Return (x, y) of the center of cell containing provided text 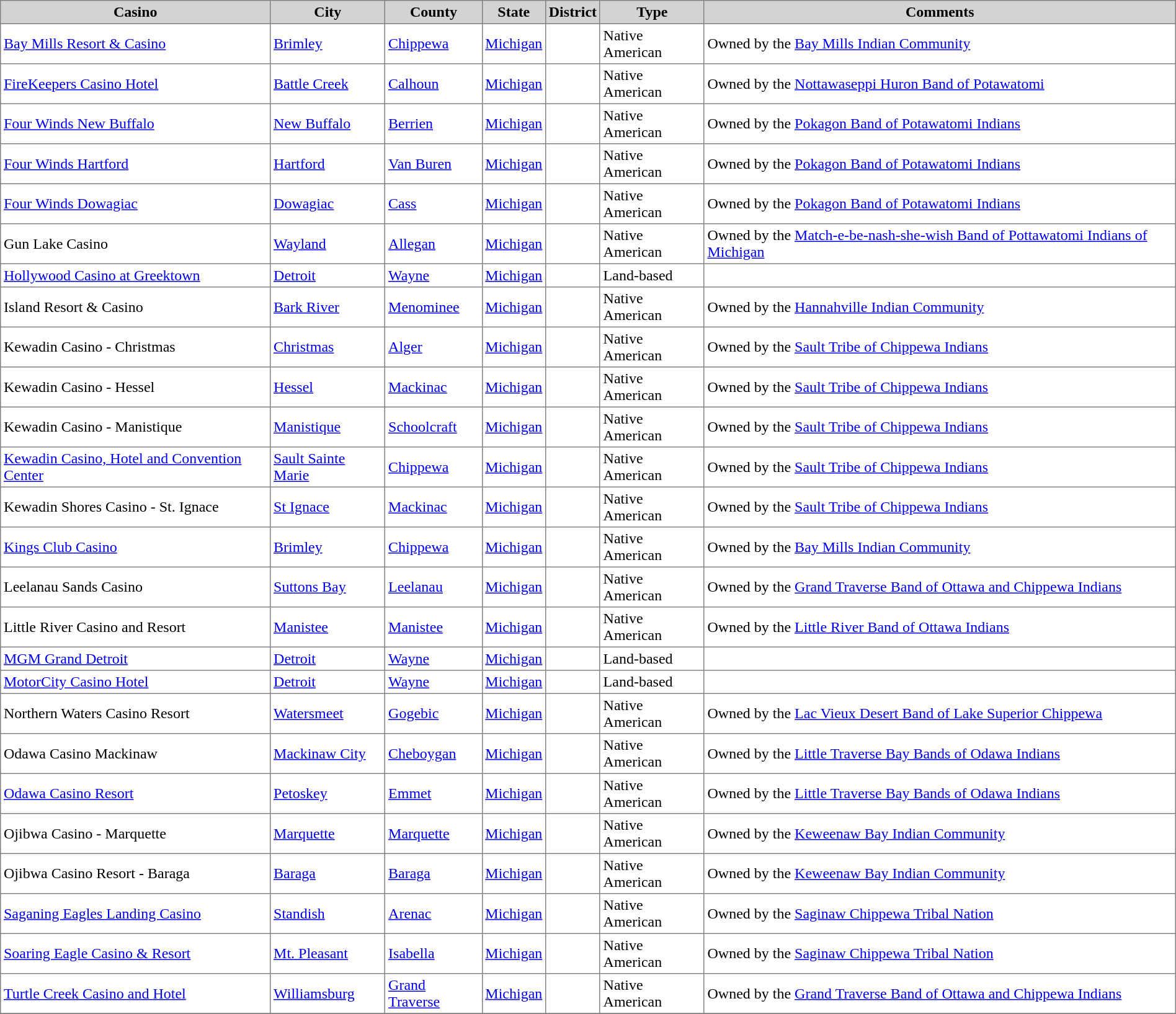
St Ignace (327, 507)
Cheboygan (434, 754)
Four Winds Hartford (135, 164)
Mt. Pleasant (327, 953)
Wayland (327, 244)
Hessel (327, 387)
Owned by the Nottawaseppi Huron Band of Potawatomi (940, 84)
Odawa Casino Mackinaw (135, 754)
Turtle Creek Casino and Hotel (135, 994)
Cass (434, 203)
Casino (135, 12)
MotorCity Casino Hotel (135, 682)
Watersmeet (327, 713)
Christmas (327, 347)
Isabella (434, 953)
Van Buren (434, 164)
Comments (940, 12)
Battle Creek (327, 84)
Gun Lake Casino (135, 244)
Northern Waters Casino Resort (135, 713)
Kewadin Casino, Hotel and Convention Center (135, 467)
Menominee (434, 307)
Hartford (327, 164)
Four Winds Dowagiac (135, 203)
Gogebic (434, 713)
Kewadin Casino - Manistique (135, 427)
State (514, 12)
Mackinaw City (327, 754)
Owned by the Little River Band of Ottawa Indians (940, 627)
Bay Mills Resort & Casino (135, 43)
Kewadin Shores Casino - St. Ignace (135, 507)
Emmet (434, 793)
Schoolcraft (434, 427)
Owned by the Hannahville Indian Community (940, 307)
Owned by the Lac Vieux Desert Band of Lake Superior Chippewa (940, 713)
Ojibwa Casino Resort - Baraga (135, 873)
District (573, 12)
Sault Sainte Marie (327, 467)
Williamsburg (327, 994)
Suttons Bay (327, 587)
Island Resort & Casino (135, 307)
Four Winds New Buffalo (135, 123)
County (434, 12)
Hollywood Casino at Greektown (135, 275)
City (327, 12)
Leelanau Sands Casino (135, 587)
Leelanau (434, 587)
Kings Club Casino (135, 547)
Petoskey (327, 793)
MGM Grand Detroit (135, 659)
Dowagiac (327, 203)
Ojibwa Casino - Marquette (135, 834)
Saganing Eagles Landing Casino (135, 914)
Owned by the Match-e-be-nash-she-wish Band of Pottawatomi Indians of Michigan (940, 244)
Arenac (434, 914)
Standish (327, 914)
Type (652, 12)
Calhoun (434, 84)
Kewadin Casino - Hessel (135, 387)
Kewadin Casino - Christmas (135, 347)
Alger (434, 347)
Manistique (327, 427)
Grand Traverse (434, 994)
Soaring Eagle Casino & Resort (135, 953)
Berrien (434, 123)
FireKeepers Casino Hotel (135, 84)
Odawa Casino Resort (135, 793)
Little River Casino and Resort (135, 627)
New Buffalo (327, 123)
Allegan (434, 244)
Bark River (327, 307)
